Identify which cell holds the provided text, then report its (X, Y) central coordinate. 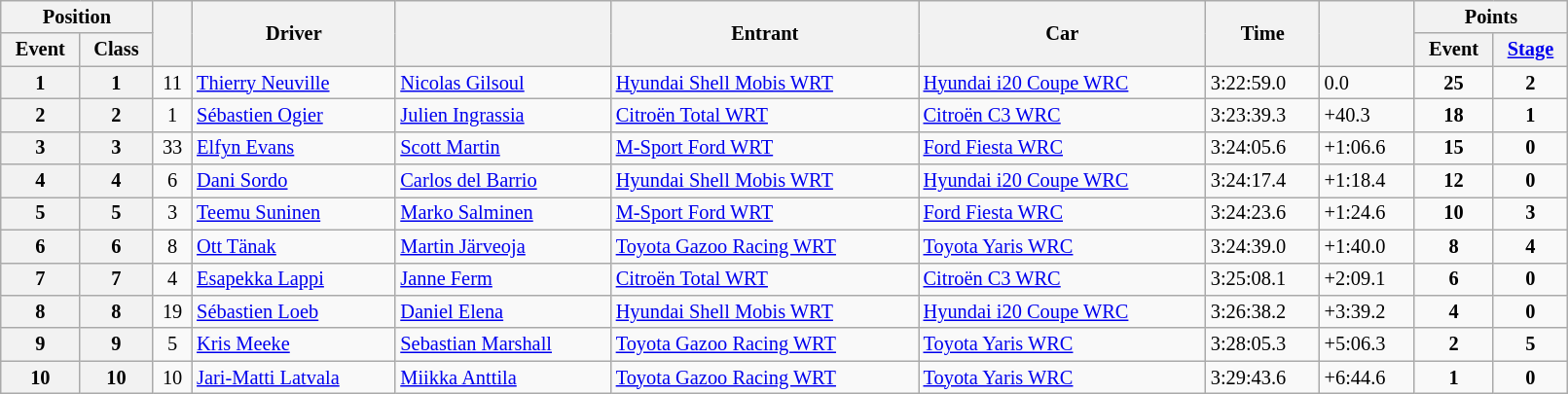
11 (172, 83)
Sébastien Ogier (294, 115)
18 (1454, 115)
3:23:39.3 (1263, 115)
Car (1063, 33)
Nicolas Gilsoul (502, 83)
+6:44.6 (1367, 377)
0.0 (1367, 83)
3:29:43.6 (1263, 377)
12 (1454, 181)
3:25:08.1 (1263, 279)
Miikka Anttila (502, 377)
Thierry Neuville (294, 83)
3:24:39.0 (1263, 246)
Class (117, 50)
Sebastian Marshall (502, 344)
Kris Meeke (294, 344)
3:24:23.6 (1263, 213)
+3:39.2 (1367, 311)
Marko Salminen (502, 213)
+40.3 (1367, 115)
+1:40.0 (1367, 246)
Carlos del Barrio (502, 181)
Driver (294, 33)
Martin Järveoja (502, 246)
Points (1491, 17)
Janne Ferm (502, 279)
25 (1454, 83)
Esapekka Lappi (294, 279)
19 (172, 311)
15 (1454, 148)
Elfyn Evans (294, 148)
+5:06.3 (1367, 344)
3:24:17.4 (1263, 181)
+1:18.4 (1367, 181)
Dani Sordo (294, 181)
Sébastien Loeb (294, 311)
+2:09.1 (1367, 279)
Scott Martin (502, 148)
3:22:59.0 (1263, 83)
3:26:38.2 (1263, 311)
Daniel Elena (502, 311)
Teemu Suninen (294, 213)
Jari-Matti Latvala (294, 377)
33 (172, 148)
3:24:05.6 (1263, 148)
+1:24.6 (1367, 213)
Position (77, 17)
Ott Tänak (294, 246)
Entrant (765, 33)
+1:06.6 (1367, 148)
Stage (1530, 50)
Time (1263, 33)
Julien Ingrassia (502, 115)
3:28:05.3 (1263, 344)
